For the text-containing cell, return its midpoint in (X, Y) coordinate format. 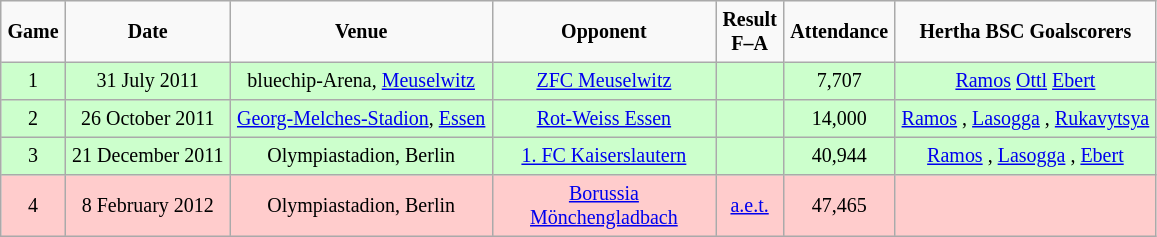
Georg-Melches-Stadion, Essen (361, 119)
Rot-Weiss Essen (604, 119)
26 October 2011 (148, 119)
21 December 2011 (148, 156)
2 (34, 119)
Attendance (840, 32)
ZFC Meuselwitz (604, 81)
40,944 (840, 156)
7,707 (840, 81)
14,000 (840, 119)
Borussia Mönchengladbach (604, 206)
Game (34, 32)
47,465 (840, 206)
Ramos , Lasogga , Rukavytsya (1026, 119)
1. FC Kaiserslautern (604, 156)
Hertha BSC Goalscorers (1026, 32)
Opponent (604, 32)
a.e.t. (750, 206)
ResultF–A (750, 32)
31 July 2011 (148, 81)
bluechip-Arena, Meuselwitz (361, 81)
8 February 2012 (148, 206)
4 (34, 206)
Ramos , Lasogga , Ebert (1026, 156)
Ramos Ottl Ebert (1026, 81)
3 (34, 156)
1 (34, 81)
Date (148, 32)
Venue (361, 32)
